Scan for the cell matching the given text and deliver its [X, Y] coordinate at center. 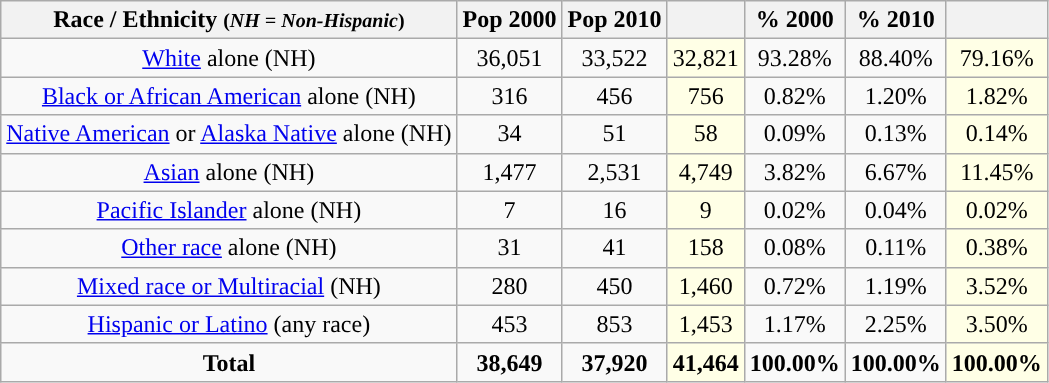
280 [510, 286]
16 [614, 210]
79.16% [996, 58]
450 [614, 286]
38,649 [510, 362]
41 [614, 248]
6.67% [896, 172]
1,460 [706, 286]
36,051 [510, 58]
0.08% [794, 248]
% 2010 [896, 20]
2.25% [896, 324]
3.52% [996, 286]
Pop 2010 [614, 20]
3.82% [794, 172]
Asian alone (NH) [229, 172]
88.40% [896, 58]
0.04% [896, 210]
Pop 2000 [510, 20]
158 [706, 248]
9 [706, 210]
1.20% [896, 96]
756 [706, 96]
31 [510, 248]
0.82% [794, 96]
Total [229, 362]
0.13% [896, 134]
1.19% [896, 286]
0.38% [996, 248]
Other race alone (NH) [229, 248]
0.72% [794, 286]
1.17% [794, 324]
4,749 [706, 172]
853 [614, 324]
93.28% [794, 58]
316 [510, 96]
Mixed race or Multiracial (NH) [229, 286]
456 [614, 96]
Race / Ethnicity (NH = Non-Hispanic) [229, 20]
32,821 [706, 58]
0.11% [896, 248]
11.45% [996, 172]
33,522 [614, 58]
1.82% [996, 96]
7 [510, 210]
Pacific Islander alone (NH) [229, 210]
34 [510, 134]
453 [510, 324]
Native American or Alaska Native alone (NH) [229, 134]
Hispanic or Latino (any race) [229, 324]
58 [706, 134]
51 [614, 134]
0.09% [794, 134]
0.14% [996, 134]
% 2000 [794, 20]
37,920 [614, 362]
White alone (NH) [229, 58]
2,531 [614, 172]
Black or African American alone (NH) [229, 96]
3.50% [996, 324]
41,464 [706, 362]
1,477 [510, 172]
1,453 [706, 324]
